Capture the cell that displays the provided text and extract its (X, Y) central coordinate. 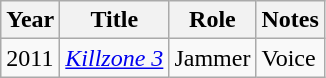
Title (114, 20)
Role (212, 20)
Jammer (212, 58)
Killzone 3 (114, 58)
Voice (290, 58)
Notes (290, 20)
2011 (30, 58)
Year (30, 20)
